Locate the cell with the specified text and output its (x, y) center coordinate. 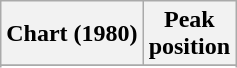
Chart (1980) (72, 34)
Peakposition (189, 34)
